Determine the [x, y] coordinate at the center of the cell enclosing the given text.  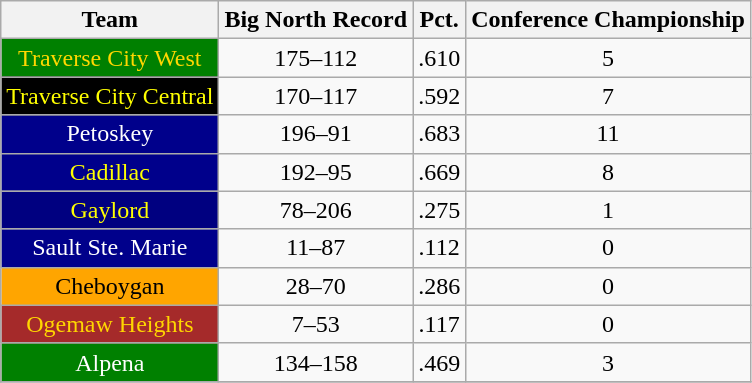
Cadillac [110, 172]
11–87 [316, 248]
28–70 [316, 286]
Gaylord [110, 210]
Traverse City West [110, 58]
170–117 [316, 96]
Big North Record [316, 20]
175–112 [316, 58]
.275 [440, 210]
7–53 [316, 324]
5 [608, 58]
Petoskey [110, 134]
11 [608, 134]
.669 [440, 172]
Ogemaw Heights [110, 324]
.610 [440, 58]
134–158 [316, 362]
Sault Ste. Marie [110, 248]
1 [608, 210]
8 [608, 172]
.286 [440, 286]
.683 [440, 134]
.112 [440, 248]
78–206 [316, 210]
Cheboygan [110, 286]
Alpena [110, 362]
.592 [440, 96]
Team [110, 20]
Traverse City Central [110, 96]
196–91 [316, 134]
7 [608, 96]
192–95 [316, 172]
Conference Championship [608, 20]
Pct. [440, 20]
.117 [440, 324]
3 [608, 362]
.469 [440, 362]
